Return the (x, y) coordinate for the center point of the cell that contains the specified text.  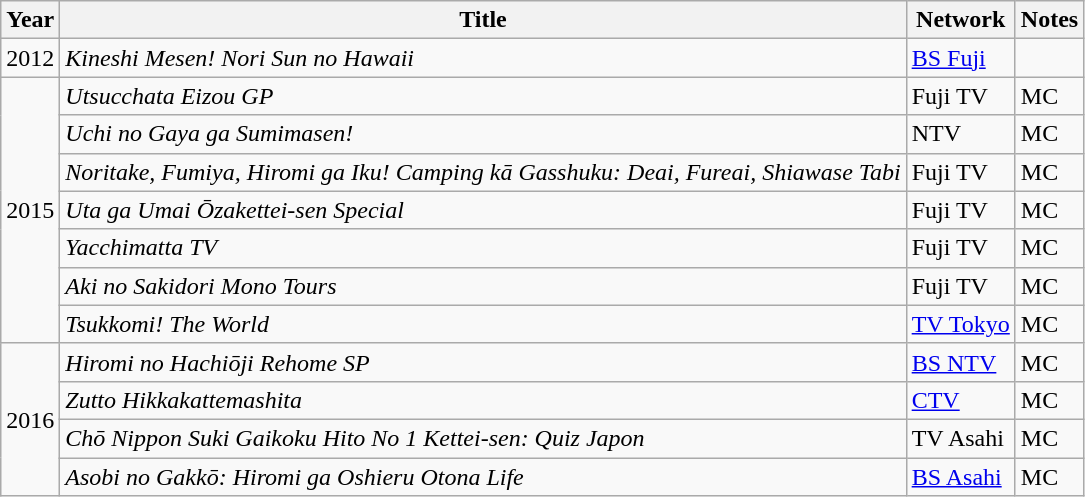
CTV (960, 400)
NTV (960, 134)
BS Asahi (960, 477)
Title (483, 20)
Zutto Hikkakattemashita (483, 400)
Asobi no Gakkō: Hiromi ga Oshieru Otona Life (483, 477)
Yacchimatta TV (483, 248)
Network (960, 20)
Tsukkomi! The World (483, 324)
Utsucchata Eizou GP (483, 96)
Year (30, 20)
Uta ga Umai Ōzakettei-sen Special (483, 210)
TV Tokyo (960, 324)
2012 (30, 58)
Uchi no Gaya ga Sumimasen! (483, 134)
Chō Nippon Suki Gaikoku Hito No 1 Kettei-sen: Quiz Japon (483, 438)
BS Fuji (960, 58)
Noritake, Fumiya, Hiromi ga Iku! Camping kā Gasshuku: Deai, Fureai, Shiawase Tabi (483, 172)
Notes (1049, 20)
Aki no Sakidori Mono Tours (483, 286)
2015 (30, 210)
2016 (30, 419)
BS NTV (960, 362)
Hiromi no Hachiōji Rehome SP (483, 362)
TV Asahi (960, 438)
Kineshi Mesen! Nori Sun no Hawaii (483, 58)
